Search for the cell housing the specified text and yield its (x, y) center coordinate. 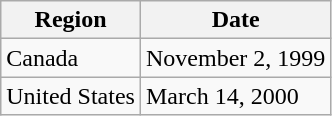
Region (71, 20)
Canada (71, 58)
United States (71, 96)
Date (235, 20)
November 2, 1999 (235, 58)
March 14, 2000 (235, 96)
